Search for the cell housing the specified text and yield its [x, y] center coordinate. 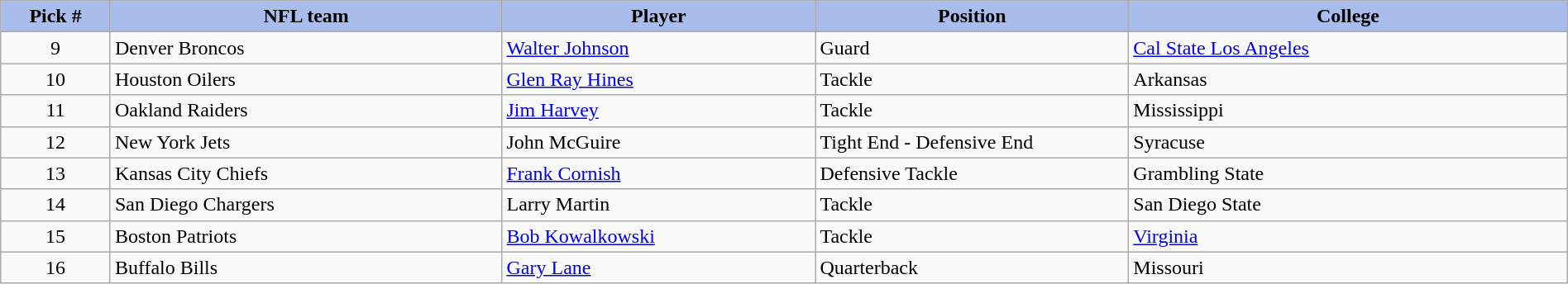
Pick # [56, 17]
Houston Oilers [306, 79]
NFL team [306, 17]
12 [56, 142]
14 [56, 205]
Kansas City Chiefs [306, 173]
13 [56, 173]
9 [56, 48]
Arkansas [1348, 79]
Jim Harvey [658, 111]
Tight End - Defensive End [973, 142]
Virginia [1348, 236]
Denver Broncos [306, 48]
Guard [973, 48]
Defensive Tackle [973, 173]
Mississippi [1348, 111]
Walter Johnson [658, 48]
John McGuire [658, 142]
Oakland Raiders [306, 111]
San Diego Chargers [306, 205]
Boston Patriots [306, 236]
College [1348, 17]
10 [56, 79]
Cal State Los Angeles [1348, 48]
Player [658, 17]
Quarterback [973, 267]
Glen Ray Hines [658, 79]
Syracuse [1348, 142]
Buffalo Bills [306, 267]
Position [973, 17]
Bob Kowalkowski [658, 236]
11 [56, 111]
New York Jets [306, 142]
Larry Martin [658, 205]
15 [56, 236]
Missouri [1348, 267]
Grambling State [1348, 173]
16 [56, 267]
San Diego State [1348, 205]
Frank Cornish [658, 173]
Gary Lane [658, 267]
